Pinpoint the cell where the given text exists, returning its [X, Y] midpoint coordinate. 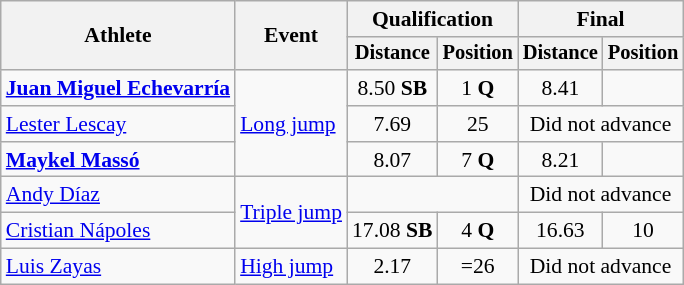
10 [643, 231]
=26 [478, 267]
7 Q [478, 160]
25 [478, 124]
16.63 [560, 231]
Maykel Massó [118, 160]
7.69 [392, 124]
8.50 SB [392, 88]
Final [600, 19]
Andy Díaz [118, 195]
4 Q [478, 231]
Juan Miguel Echevarría [118, 88]
8.41 [560, 88]
Luis Zayas [118, 267]
High jump [291, 267]
Triple jump [291, 212]
Long jump [291, 124]
8.21 [560, 160]
8.07 [392, 160]
Cristian Nápoles [118, 231]
Event [291, 36]
2.17 [392, 267]
17.08 SB [392, 231]
1 Q [478, 88]
Athlete [118, 36]
Lester Lescay [118, 124]
Qualification [432, 19]
